Return the (x, y) coordinate for the center point of the cell that contains the specified text.  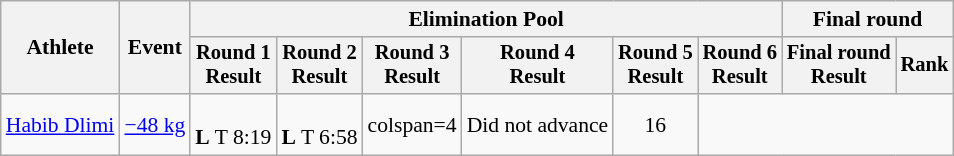
Round 6Result (740, 66)
Athlete (60, 48)
Round 1Result (233, 66)
Event (154, 48)
Elimination Pool (486, 19)
Final roundResult (839, 66)
Round 2Result (319, 66)
Did not advance (538, 124)
Round 5Result (655, 66)
−48 kg (154, 124)
L T 6:58 (319, 124)
Rank (925, 66)
L T 8:19 (233, 124)
Round 3Result (412, 66)
colspan=4 (412, 124)
16 (655, 124)
Final round (868, 19)
Habib Dlimi (60, 124)
Round 4Result (538, 66)
